Extract the [x, y] coordinate from the center of the cell holding the provided text.  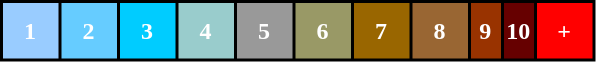
+ [564, 31]
1 [30, 31]
6 [323, 31]
7 [381, 31]
4 [206, 31]
8 [440, 31]
3 [147, 31]
5 [264, 31]
10 [518, 31]
2 [89, 31]
9 [485, 31]
